Search for the cell housing the specified text and yield its (x, y) center coordinate. 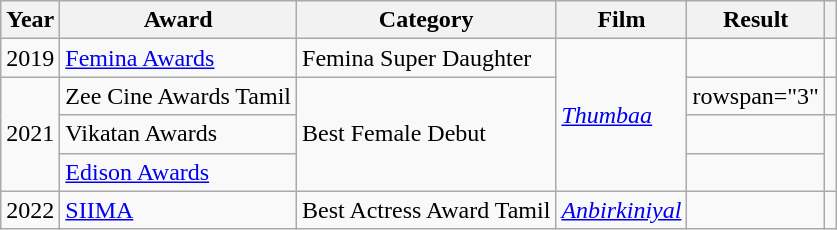
Film (622, 20)
Femina Super Daughter (426, 58)
Thumbaa (622, 115)
Vikatan Awards (178, 134)
Award (178, 20)
Result (756, 20)
Anbirkiniyal (622, 210)
Category (426, 20)
2021 (30, 134)
Year (30, 20)
Best Female Debut (426, 134)
2022 (30, 210)
Edison Awards (178, 172)
2019 (30, 58)
SIIMA (178, 210)
Best Actress Award Tamil (426, 210)
rowspan="3" (756, 96)
Zee Cine Awards Tamil (178, 96)
Femina Awards (178, 58)
